Pinpoint the cell where the given text exists, returning its (x, y) midpoint coordinate. 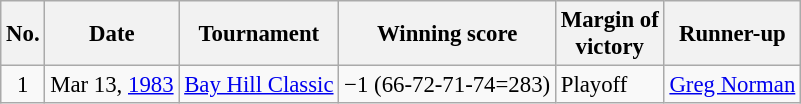
Date (112, 34)
Margin ofvictory (610, 34)
Runner-up (732, 34)
Playoff (610, 85)
Bay Hill Classic (259, 85)
Winning score (448, 34)
Mar 13, 1983 (112, 85)
Tournament (259, 34)
−1 (66-72-71-74=283) (448, 85)
Greg Norman (732, 85)
No. (23, 34)
1 (23, 85)
